Determine the (x, y) coordinate at the center of the cell enclosing the given text.  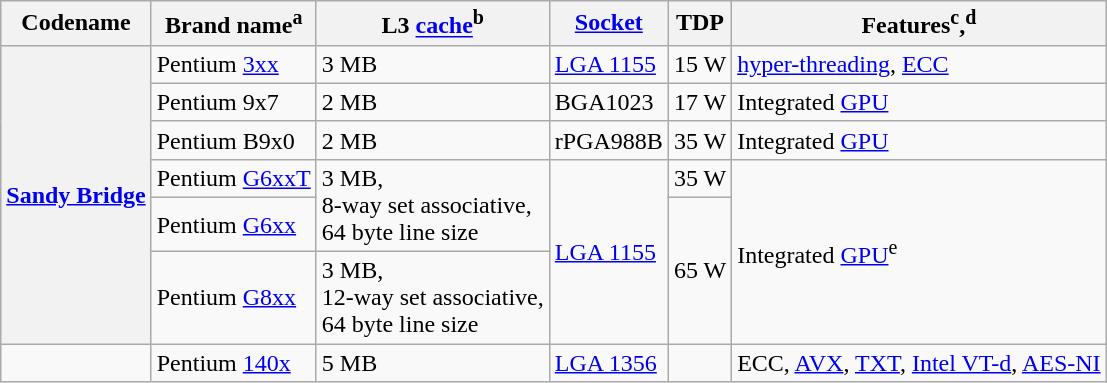
17 W (700, 102)
Pentium 3xx (234, 64)
hyper-threading, ECC (919, 64)
Pentium 140x (234, 363)
3 MB (432, 64)
L3 cacheb (432, 24)
ECC, AVX, TXT, Intel VT-d, AES-NI (919, 363)
TDP (700, 24)
Pentium G6xx (234, 225)
Integrated GPUe (919, 251)
Pentium G8xx (234, 298)
Socket (608, 24)
Pentium 9x7 (234, 102)
15 W (700, 64)
Featuresc,d (919, 24)
Sandy Bridge (76, 194)
Pentium B9x0 (234, 140)
3 MB,12-way set associative,64 byte line size (432, 298)
Brand namea (234, 24)
BGA1023 (608, 102)
5 MB (432, 363)
Pentium G6xxT (234, 178)
3 MB,8-way set associative,64 byte line size (432, 205)
65 W (700, 271)
Codename (76, 24)
rPGA988B (608, 140)
LGA 1356 (608, 363)
